From the cell containing the given text, extract its center point as (x, y) coordinate. 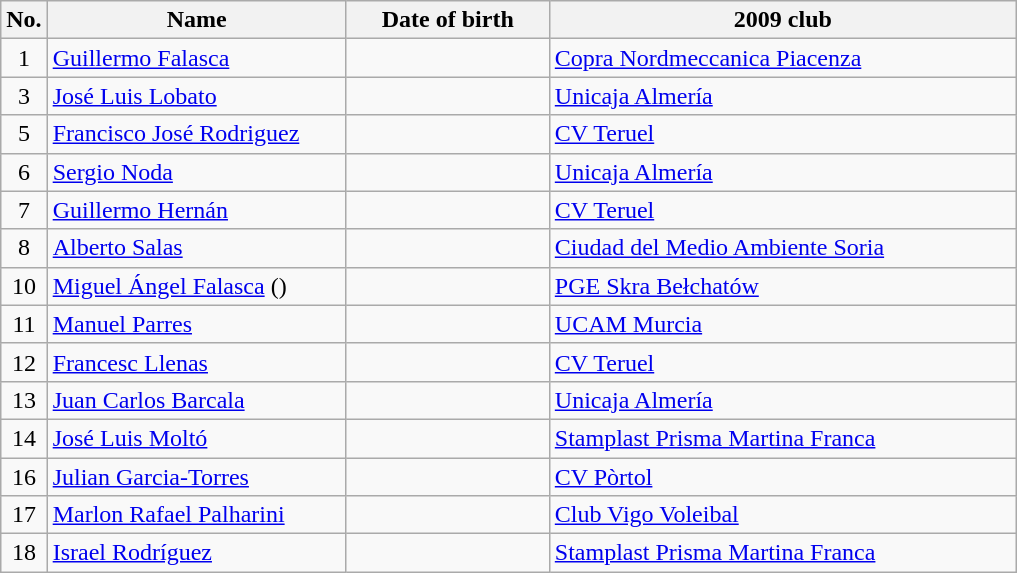
Manuel Parres (196, 324)
Guillermo Hernán (196, 210)
Israel Rodríguez (196, 553)
Date of birth (448, 20)
Julian Garcia-Torres (196, 477)
PGE Skra Bełchatów (782, 286)
UCAM Murcia (782, 324)
José Luis Lobato (196, 96)
Juan Carlos Barcala (196, 400)
7 (24, 210)
2009 club (782, 20)
16 (24, 477)
Ciudad del Medio Ambiente Soria (782, 248)
Miguel Ángel Falasca () (196, 286)
13 (24, 400)
Marlon Rafael Palharini (196, 515)
18 (24, 553)
3 (24, 96)
Sergio Noda (196, 172)
10 (24, 286)
Francesc Llenas (196, 362)
CV Pòrtol (782, 477)
6 (24, 172)
12 (24, 362)
José Luis Moltó (196, 438)
Club Vigo Voleibal (782, 515)
Alberto Salas (196, 248)
17 (24, 515)
Name (196, 20)
Guillermo Falasca (196, 58)
14 (24, 438)
1 (24, 58)
11 (24, 324)
Francisco José Rodriguez (196, 134)
5 (24, 134)
8 (24, 248)
No. (24, 20)
Copra Nordmeccanica Piacenza (782, 58)
